Pinpoint the cell where the given text exists, returning its [X, Y] midpoint coordinate. 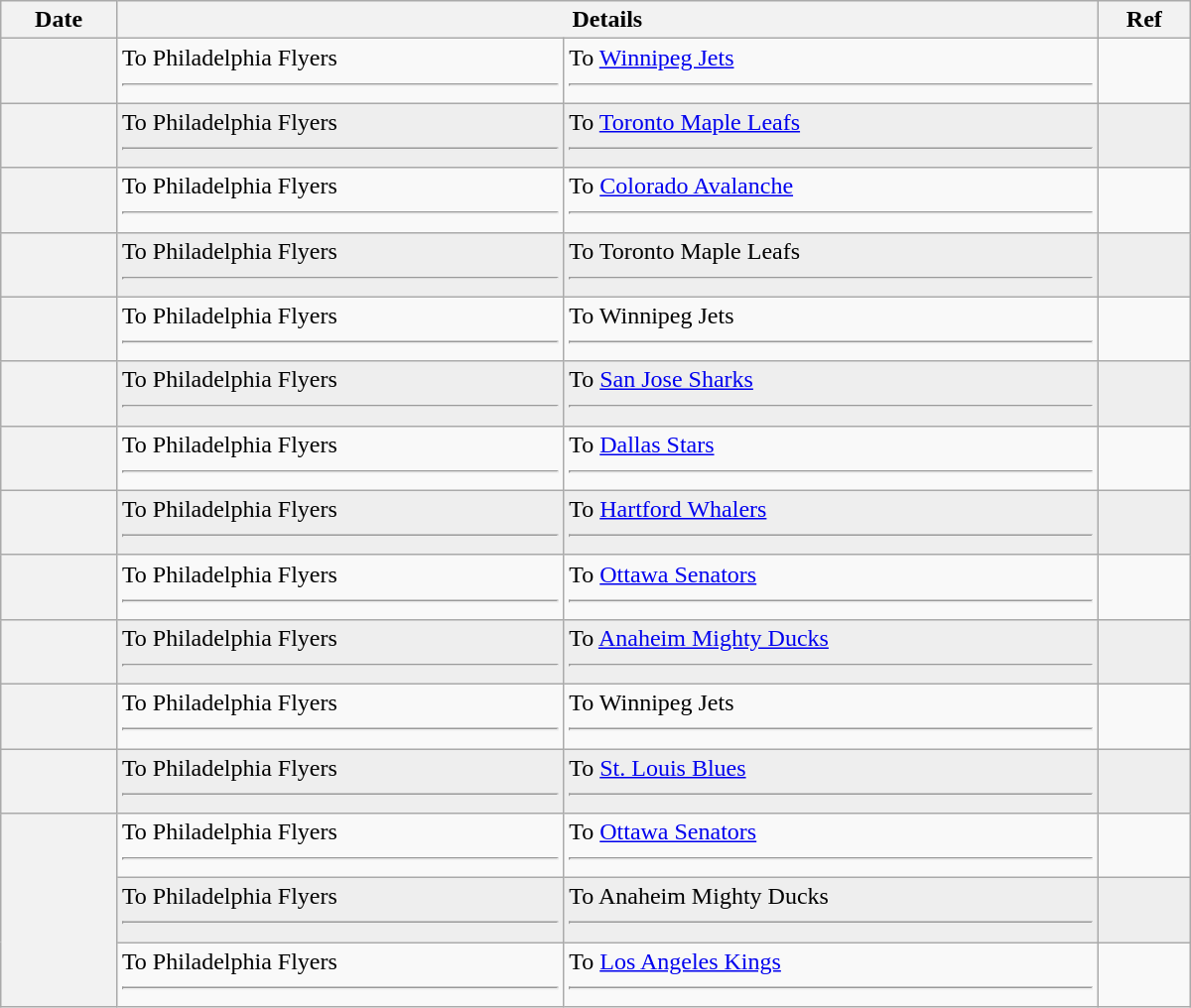
To Dallas Stars [832, 458]
Date [60, 20]
Details [607, 20]
To Colorado Avalanche [832, 200]
To St. Louis Blues [832, 780]
To Hartford Whalers [832, 522]
To San Jose Sharks [832, 393]
Ref [1143, 20]
To Los Angeles Kings [832, 974]
